Scan for the cell matching the given text and deliver its [X, Y] coordinate at center. 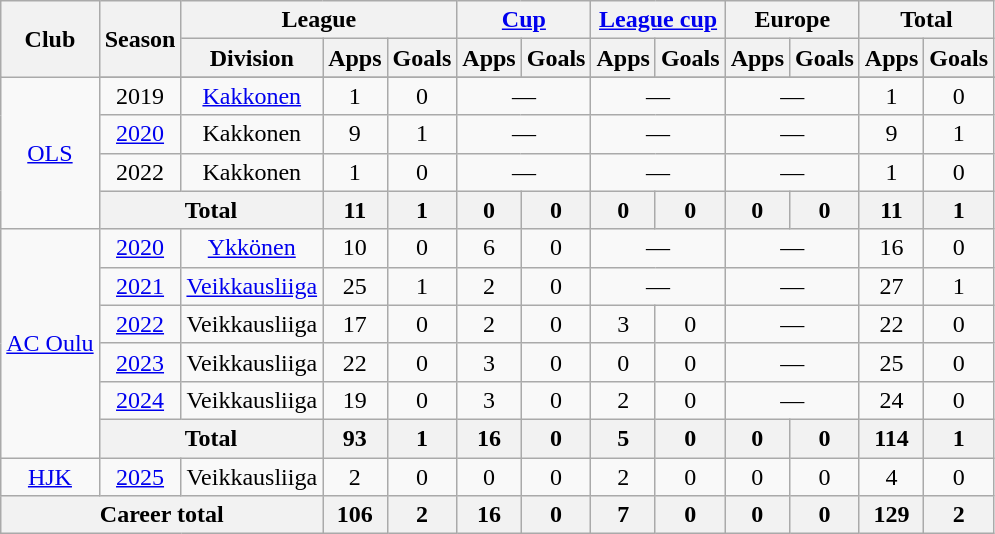
HJK [50, 477]
7 [623, 515]
19 [355, 400]
6 [489, 248]
5 [623, 438]
League cup [658, 20]
AC Oulu [50, 343]
Career total [162, 515]
Cup [524, 20]
2023 [140, 362]
2025 [140, 477]
Ykkönen [252, 248]
Club [50, 39]
OLS [50, 153]
2021 [140, 286]
2019 [140, 96]
27 [891, 286]
93 [355, 438]
114 [891, 438]
10 [355, 248]
129 [891, 515]
Division [252, 58]
106 [355, 515]
2024 [140, 400]
Season [140, 39]
17 [355, 324]
24 [891, 400]
League [319, 20]
4 [891, 477]
Europe [792, 20]
